Search for the cell housing the specified text and yield its [X, Y] center coordinate. 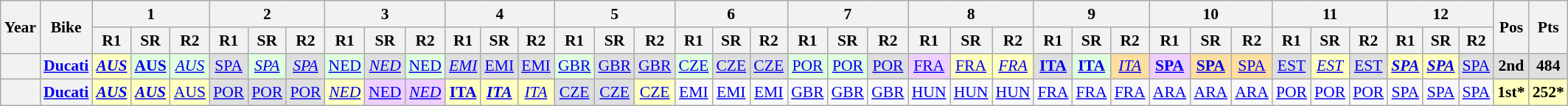
Pts [1548, 26]
11 [1330, 14]
10 [1210, 14]
4 [500, 14]
9 [1091, 14]
Bike [66, 26]
484 [1548, 66]
Pos [1511, 26]
252* [1548, 93]
6 [731, 14]
3 [385, 14]
12 [1440, 14]
7 [848, 14]
2nd [1511, 66]
1st* [1511, 93]
2 [267, 14]
1 [150, 14]
5 [615, 14]
8 [972, 14]
Year [21, 26]
